For the text-containing cell, return its midpoint in [x, y] coordinate format. 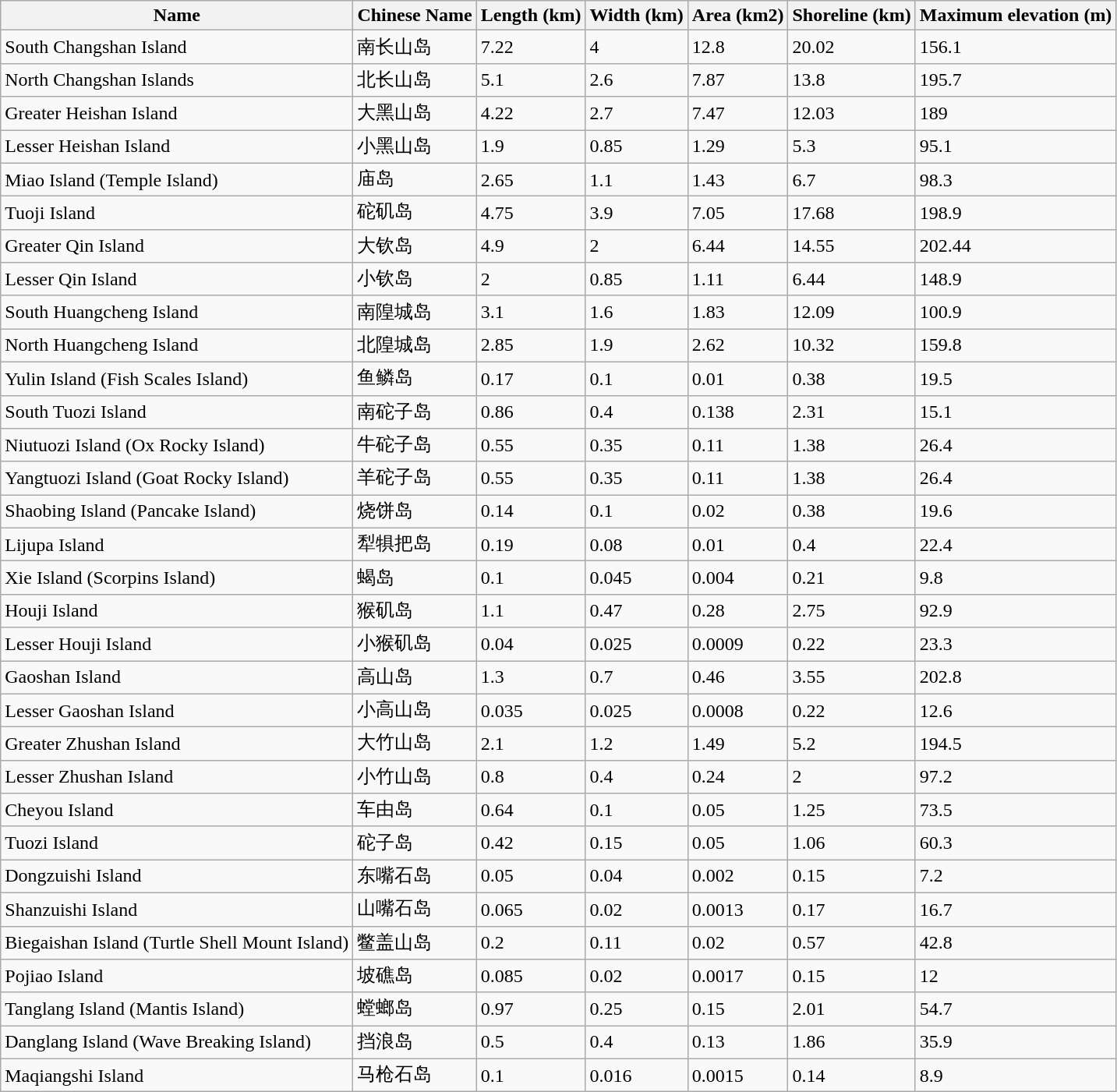
7.87 [737, 80]
东嘴石岛 [415, 876]
Lesser Heishan Island [177, 147]
16.7 [1016, 909]
砣子岛 [415, 843]
17.68 [851, 214]
Tanglang Island (Mantis Island) [177, 1009]
Greater Qin Island [177, 246]
South Tuozi Island [177, 412]
60.3 [1016, 843]
0.002 [737, 876]
20.02 [851, 47]
Danglang Island (Wave Breaking Island) [177, 1043]
Gaoshan Island [177, 678]
Dongzuishi Island [177, 876]
73.5 [1016, 811]
0.42 [531, 843]
小黑山岛 [415, 147]
小高山岛 [415, 711]
0.7 [636, 678]
Length (km) [531, 16]
南长山岛 [415, 47]
小猴矶岛 [415, 644]
7.2 [1016, 876]
2.6 [636, 80]
194.5 [1016, 744]
Xie Island (Scorpins Island) [177, 578]
0.21 [851, 578]
3.55 [851, 678]
Lesser Qin Island [177, 279]
Houji Island [177, 611]
3.9 [636, 214]
10.32 [851, 346]
159.8 [1016, 346]
0.0009 [737, 644]
2.7 [636, 114]
小竹山岛 [415, 776]
Maximum elevation (m) [1016, 16]
犁犋把岛 [415, 544]
小钦岛 [415, 279]
蝎岛 [415, 578]
12.8 [737, 47]
92.9 [1016, 611]
0.065 [531, 909]
砣矶岛 [415, 214]
0.47 [636, 611]
156.1 [1016, 47]
鱼鳞岛 [415, 379]
0.138 [737, 412]
148.9 [1016, 279]
23.3 [1016, 644]
山嘴石岛 [415, 909]
12 [1016, 976]
0.13 [737, 1043]
Area (km2) [737, 16]
12.6 [1016, 711]
100.9 [1016, 312]
15.1 [1016, 412]
0.035 [531, 711]
猴矶岛 [415, 611]
南砣子岛 [415, 412]
198.9 [1016, 214]
Name [177, 16]
0.004 [737, 578]
Miao Island (Temple Island) [177, 179]
42.8 [1016, 943]
13.8 [851, 80]
0.28 [737, 611]
Chinese Name [415, 16]
鳖盖山岛 [415, 943]
挡浪岛 [415, 1043]
South Changshan Island [177, 47]
0.0017 [737, 976]
8.9 [1016, 1076]
7.47 [737, 114]
0.24 [737, 776]
54.7 [1016, 1009]
Shoreline (km) [851, 16]
牛砣子岛 [415, 446]
0.08 [636, 544]
12.03 [851, 114]
195.7 [1016, 80]
5.2 [851, 744]
1.11 [737, 279]
1.43 [737, 179]
1.83 [737, 312]
6.7 [851, 179]
高山岛 [415, 678]
南隍城岛 [415, 312]
Tuoji Island [177, 214]
大黑山岛 [415, 114]
4.9 [531, 246]
2.75 [851, 611]
7.22 [531, 47]
2.65 [531, 179]
Yulin Island (Fish Scales Island) [177, 379]
2.1 [531, 744]
9.8 [1016, 578]
202.8 [1016, 678]
97.2 [1016, 776]
北隍城岛 [415, 346]
0.0008 [737, 711]
1.2 [636, 744]
Greater Heishan Island [177, 114]
19.5 [1016, 379]
0.86 [531, 412]
马枪石岛 [415, 1076]
0.25 [636, 1009]
1.86 [851, 1043]
北长山岛 [415, 80]
North Changshan Islands [177, 80]
Lesser Houji Island [177, 644]
4.22 [531, 114]
0.0013 [737, 909]
22.4 [1016, 544]
19.6 [1016, 511]
4.75 [531, 214]
Lijupa Island [177, 544]
0.57 [851, 943]
Biegaishan Island (Turtle Shell Mount Island) [177, 943]
0.19 [531, 544]
Shanzuishi Island [177, 909]
0.97 [531, 1009]
2.85 [531, 346]
Maqiangshi Island [177, 1076]
1.25 [851, 811]
4 [636, 47]
189 [1016, 114]
0.0015 [737, 1076]
5.1 [531, 80]
1.49 [737, 744]
Lesser Zhushan Island [177, 776]
3.1 [531, 312]
0.085 [531, 976]
35.9 [1016, 1043]
0.5 [531, 1043]
2.01 [851, 1009]
0.045 [636, 578]
1.06 [851, 843]
Yangtuozi Island (Goat Rocky Island) [177, 479]
2.31 [851, 412]
螳螂岛 [415, 1009]
North Huangcheng Island [177, 346]
14.55 [851, 246]
0.2 [531, 943]
5.3 [851, 147]
202.44 [1016, 246]
大钦岛 [415, 246]
Pojiao Island [177, 976]
0.46 [737, 678]
Shaobing Island (Pancake Island) [177, 511]
庙岛 [415, 179]
Lesser Gaoshan Island [177, 711]
South Huangcheng Island [177, 312]
1.6 [636, 312]
1.3 [531, 678]
0.64 [531, 811]
Width (km) [636, 16]
98.3 [1016, 179]
0.016 [636, 1076]
羊砣子岛 [415, 479]
Niutuozi Island (Ox Rocky Island) [177, 446]
7.05 [737, 214]
1.29 [737, 147]
12.09 [851, 312]
车由岛 [415, 811]
2.62 [737, 346]
Tuozi Island [177, 843]
Greater Zhushan Island [177, 744]
大竹山岛 [415, 744]
0.8 [531, 776]
Cheyou Island [177, 811]
烧饼岛 [415, 511]
95.1 [1016, 147]
坡礁岛 [415, 976]
